Find where the given text appears and provide that cell's center as (X, Y) coordinate. 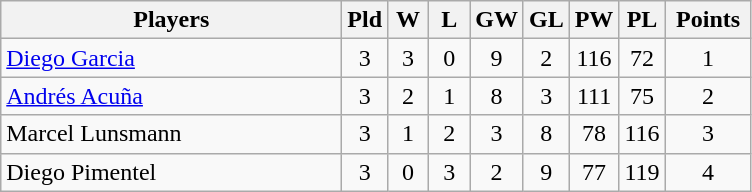
111 (594, 96)
L (450, 20)
Players (172, 20)
78 (594, 134)
Points (708, 20)
77 (594, 172)
4 (708, 172)
GW (497, 20)
PL (642, 20)
72 (642, 58)
Marcel Lunsmann (172, 134)
GL (546, 20)
Diego Pimentel (172, 172)
PW (594, 20)
Andrés Acuña (172, 96)
W (408, 20)
Diego Garcia (172, 58)
Pld (365, 20)
119 (642, 172)
75 (642, 96)
